From the cell containing the given text, extract its center point as [X, Y] coordinate. 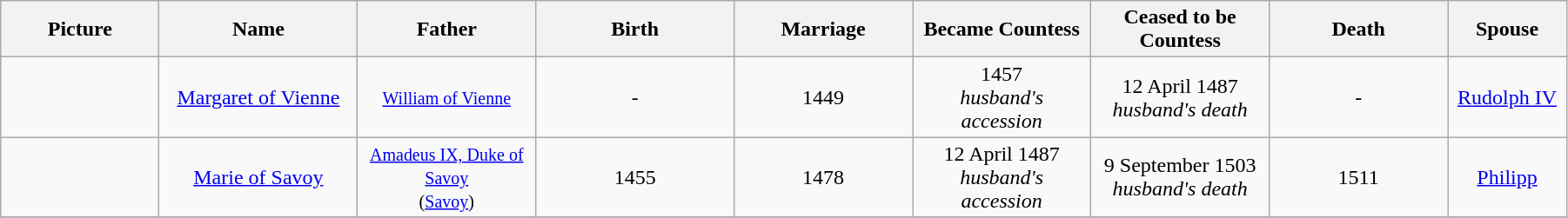
Ceased to be Countess [1180, 30]
1478 [823, 177]
Marie of Savoy [258, 177]
Father [447, 30]
Became Countess [1002, 30]
Philipp [1507, 177]
12 April 1487husband's death [1180, 97]
Amadeus IX, Duke of Savoy(Savoy) [447, 177]
9 September 1503husband's death [1180, 177]
Death [1359, 30]
1449 [823, 97]
Margaret of Vienne [258, 97]
12 April 1487husband's accession [1002, 177]
1457husband's accession [1002, 97]
Birth [635, 30]
Marriage [823, 30]
1455 [635, 177]
Name [258, 30]
Picture [80, 30]
Rudolph IV [1507, 97]
1511 [1359, 177]
William of Vienne [447, 97]
Spouse [1507, 30]
